Detect which cell encompasses the target text, then output its (X, Y) center coordinate. 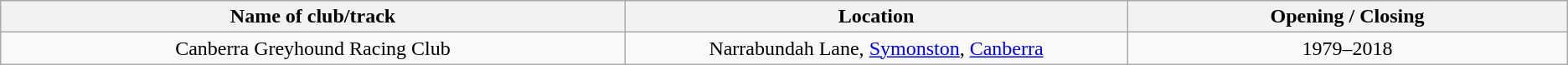
Location (876, 17)
Canberra Greyhound Racing Club (313, 48)
1979–2018 (1347, 48)
Name of club/track (313, 17)
Narrabundah Lane, Symonston, Canberra (876, 48)
Opening / Closing (1347, 17)
